Provide the (x, y) coordinate of the cell's center where the given text is located.  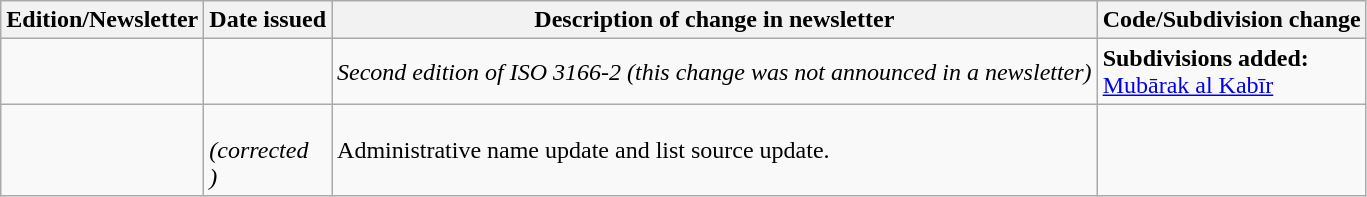
Administrative name update and list source update. (715, 150)
Edition/Newsletter (102, 20)
(corrected ) (268, 150)
Subdivisions added: Mubārak al Kabīr (1232, 72)
Date issued (268, 20)
Code/Subdivision change (1232, 20)
Description of change in newsletter (715, 20)
Second edition of ISO 3166-2 (this change was not announced in a newsletter) (715, 72)
